Search for the cell housing the specified text and yield its [x, y] center coordinate. 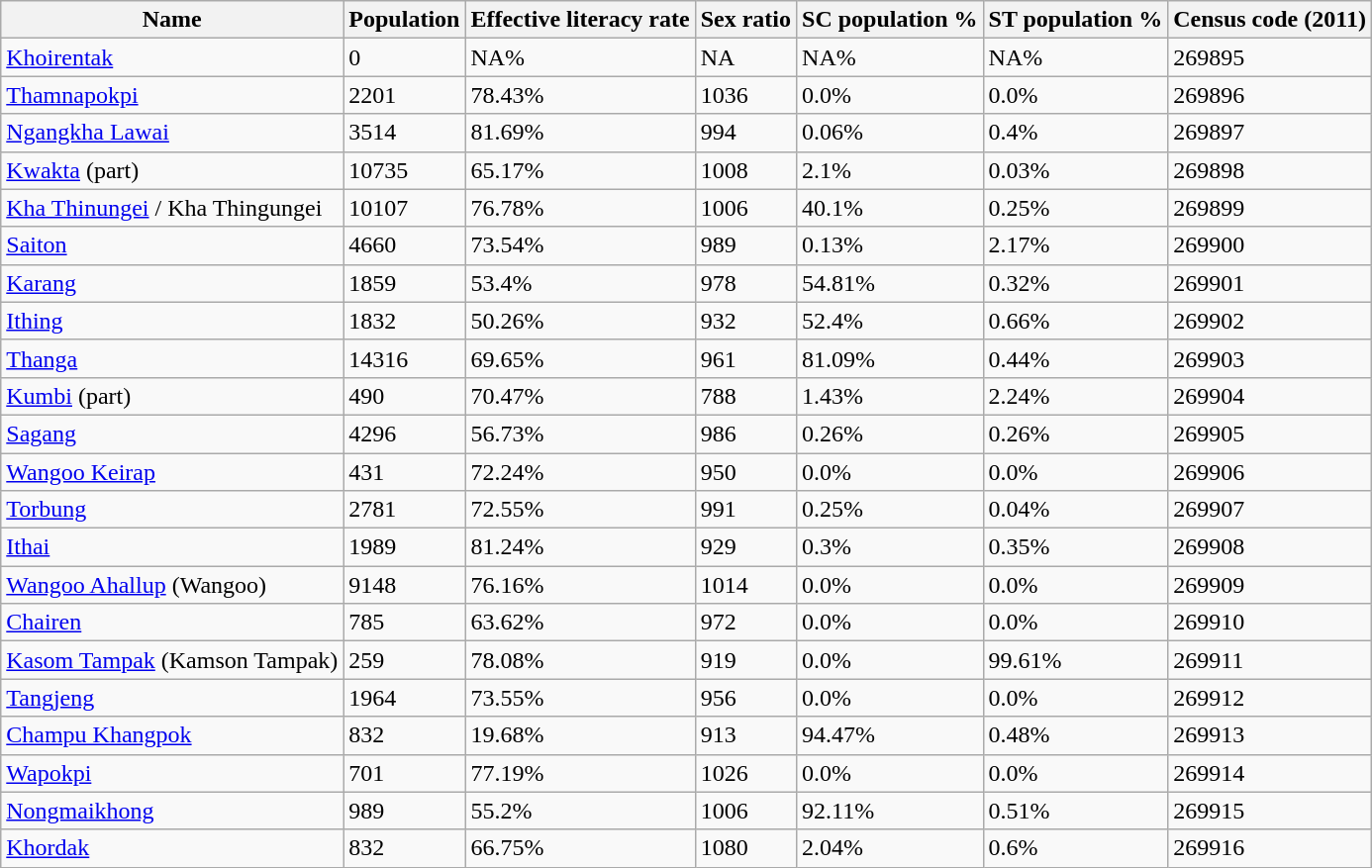
10107 [404, 208]
Sagang [172, 434]
0.51% [1075, 811]
0.48% [1075, 735]
269912 [1270, 698]
77.19% [580, 773]
269896 [1270, 95]
269899 [1270, 208]
81.09% [890, 358]
1036 [745, 95]
53.4% [580, 283]
ST population % [1075, 20]
73.54% [580, 245]
72.55% [580, 510]
52.4% [890, 321]
Saiton [172, 245]
785 [404, 623]
Chairen [172, 623]
94.47% [890, 735]
431 [404, 472]
269906 [1270, 472]
1008 [745, 170]
56.73% [580, 434]
92.11% [890, 811]
1859 [404, 283]
2.04% [890, 848]
Census code (2011) [1270, 20]
919 [745, 660]
956 [745, 698]
NA [745, 57]
Karang [172, 283]
0 [404, 57]
1832 [404, 321]
Nongmaikhong [172, 811]
Khordak [172, 848]
63.62% [580, 623]
SC population % [890, 20]
259 [404, 660]
Kumbi (part) [172, 396]
54.81% [890, 283]
269895 [1270, 57]
Torbung [172, 510]
961 [745, 358]
76.16% [580, 585]
76.78% [580, 208]
2.17% [1075, 245]
55.2% [580, 811]
269909 [1270, 585]
0.06% [890, 133]
Ithing [172, 321]
Khoirentak [172, 57]
50.26% [580, 321]
2.1% [890, 170]
Ngangkha Lawai [172, 133]
994 [745, 133]
40.1% [890, 208]
950 [745, 472]
4296 [404, 434]
Thanga [172, 358]
Ithai [172, 547]
269900 [1270, 245]
2201 [404, 95]
269914 [1270, 773]
Effective literacy rate [580, 20]
269905 [1270, 434]
1964 [404, 698]
932 [745, 321]
269913 [1270, 735]
14316 [404, 358]
Sex ratio [745, 20]
Wangoo Ahallup (Wangoo) [172, 585]
0.32% [1075, 283]
Name [172, 20]
2.24% [1075, 396]
Thamnapokpi [172, 95]
972 [745, 623]
Kwakta (part) [172, 170]
69.65% [580, 358]
269901 [1270, 283]
0.35% [1075, 547]
269903 [1270, 358]
0.6% [1075, 848]
929 [745, 547]
269897 [1270, 133]
0.44% [1075, 358]
Wapokpi [172, 773]
269915 [1270, 811]
269911 [1270, 660]
99.61% [1075, 660]
269910 [1270, 623]
3514 [404, 133]
0.03% [1075, 170]
4660 [404, 245]
269916 [1270, 848]
1014 [745, 585]
2781 [404, 510]
1080 [745, 848]
0.66% [1075, 321]
978 [745, 283]
72.24% [580, 472]
Population [404, 20]
Kasom Tampak (Kamson Tampak) [172, 660]
Champu Khangpok [172, 735]
65.17% [580, 170]
81.69% [580, 133]
78.43% [580, 95]
788 [745, 396]
1026 [745, 773]
0.4% [1075, 133]
10735 [404, 170]
0.04% [1075, 510]
986 [745, 434]
0.3% [890, 547]
Tangjeng [172, 698]
1.43% [890, 396]
269902 [1270, 321]
1989 [404, 547]
9148 [404, 585]
Kha Thinungei / Kha Thingungei [172, 208]
81.24% [580, 547]
73.55% [580, 698]
Wangoo Keirap [172, 472]
0.13% [890, 245]
70.47% [580, 396]
913 [745, 735]
19.68% [580, 735]
269904 [1270, 396]
269898 [1270, 170]
991 [745, 510]
490 [404, 396]
269908 [1270, 547]
269907 [1270, 510]
66.75% [580, 848]
78.08% [580, 660]
701 [404, 773]
